Return [X, Y] of the center of cell containing provided text 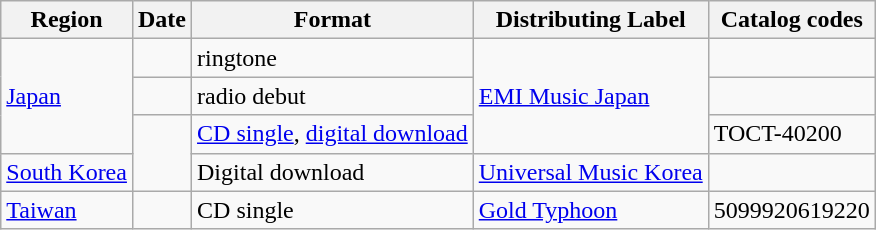
radio debut [333, 96]
South Korea [67, 172]
Region [67, 20]
ringtone [333, 58]
Catalog codes [792, 20]
5099920619220 [792, 210]
TOCT-40200 [792, 134]
Format [333, 20]
Taiwan [67, 210]
Date [162, 20]
Digital download [333, 172]
CD single, digital download [333, 134]
Japan [67, 96]
EMI Music Japan [590, 96]
Universal Music Korea [590, 172]
Gold Typhoon [590, 210]
Distributing Label [590, 20]
CD single [333, 210]
